Return [X, Y] of the center of cell containing provided text 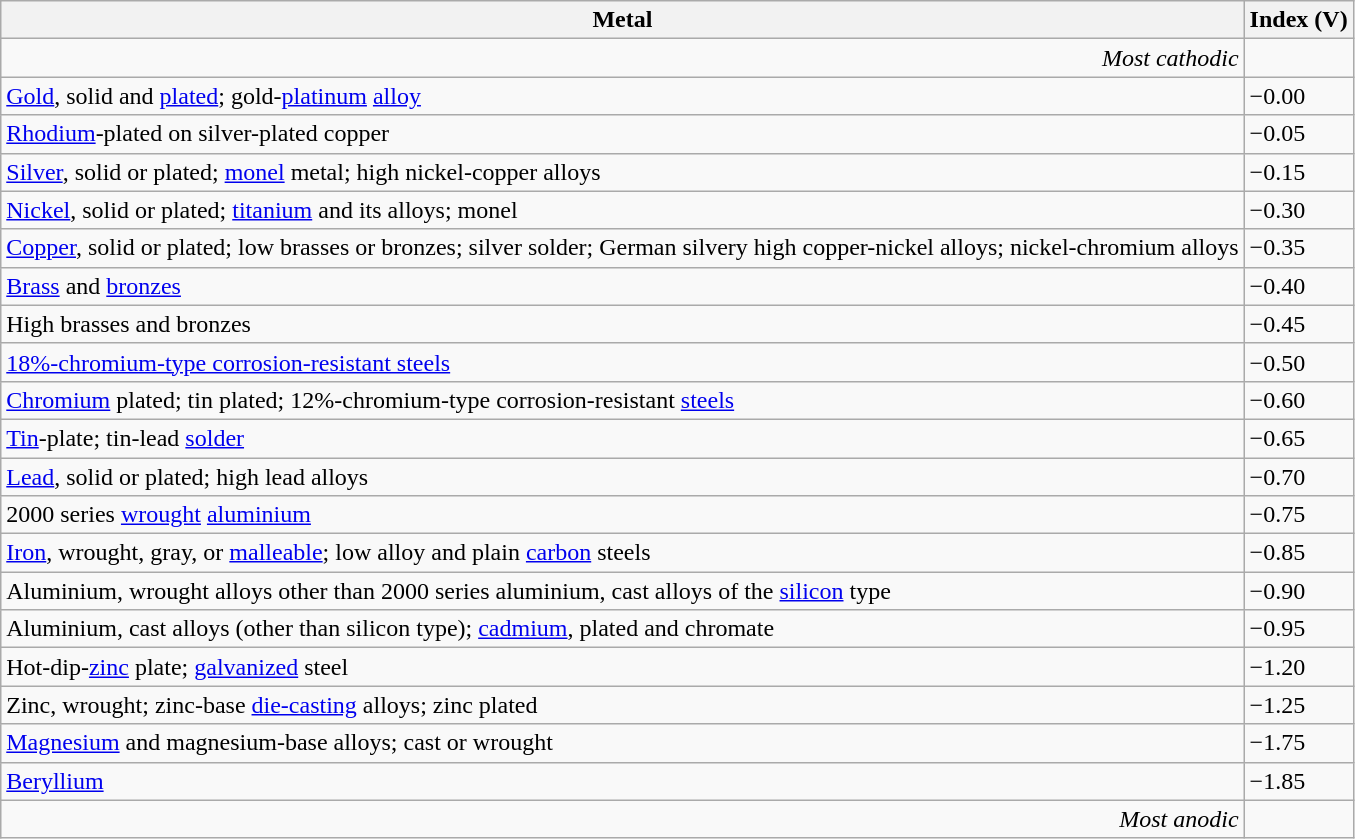
−0.05 [1298, 134]
−1.85 [1298, 781]
High brasses and bronzes [622, 324]
−1.20 [1298, 667]
Chromium plated; tin plated; 12%-chromium-type corrosion-resistant steels [622, 400]
Index (V) [1298, 20]
−0.75 [1298, 515]
Most anodic [622, 819]
−0.30 [1298, 210]
Rhodium-plated on silver-plated copper [622, 134]
Brass and bronzes [622, 286]
Lead, solid or plated; high lead alloys [622, 477]
Iron, wrought, gray, or malleable; low alloy and plain carbon steels [622, 553]
Magnesium and magnesium-base alloys; cast or wrought [622, 743]
Gold, solid and plated; gold-platinum alloy [622, 96]
−0.50 [1298, 362]
Copper, solid or plated; low brasses or bronzes; silver solder; German silvery high copper-nickel alloys; nickel-chromium alloys [622, 248]
−0.65 [1298, 438]
Zinc, wrought; zinc-base die-casting alloys; zinc plated [622, 705]
Most cathodic [622, 58]
−0.40 [1298, 286]
−0.60 [1298, 400]
−0.95 [1298, 629]
2000 series wrought aluminium [622, 515]
−1.25 [1298, 705]
Silver, solid or plated; monel metal; high nickel-copper alloys [622, 172]
Aluminium, cast alloys (other than silicon type); cadmium, plated and chromate [622, 629]
Beryllium [622, 781]
−1.75 [1298, 743]
−0.85 [1298, 553]
18%-chromium-type corrosion-resistant steels [622, 362]
−0.90 [1298, 591]
Aluminium, wrought alloys other than 2000 series aluminium, cast alloys of the silicon type [622, 591]
Metal [622, 20]
Tin-plate; tin-lead solder [622, 438]
−0.15 [1298, 172]
Hot-dip-zinc plate; galvanized steel [622, 667]
Nickel, solid or plated; titanium and its alloys; monel [622, 210]
−0.70 [1298, 477]
−0.00 [1298, 96]
−0.45 [1298, 324]
−0.35 [1298, 248]
